Capture the cell that displays the provided text and extract its [X, Y] central coordinate. 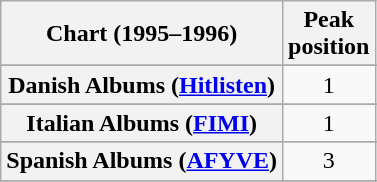
Spanish Albums (AFYVE) [142, 161]
3 [329, 161]
Peakposition [329, 34]
Danish Albums (Hitlisten) [142, 85]
Chart (1995–1996) [142, 34]
Italian Albums (FIMI) [142, 123]
